Determine the (X, Y) coordinate at the center of the cell enclosing the given text.  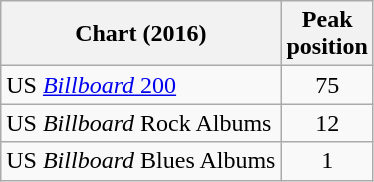
75 (327, 85)
1 (327, 161)
US Billboard Blues Albums (141, 161)
US Billboard Rock Albums (141, 123)
US Billboard 200 (141, 85)
Peakposition (327, 34)
12 (327, 123)
Chart (2016) (141, 34)
